Search for the cell housing the specified text and yield its (X, Y) center coordinate. 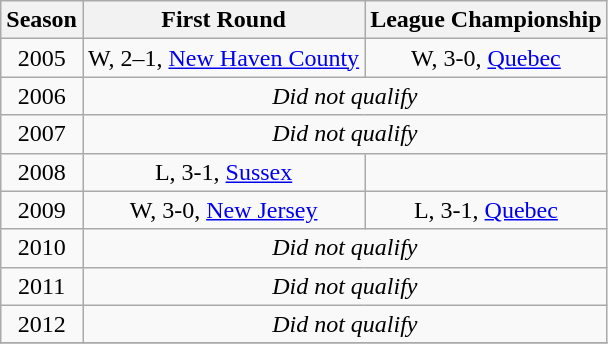
W, 2–1, New Haven County (223, 58)
2007 (42, 134)
W, 3-0, New Jersey (223, 210)
2011 (42, 286)
Season (42, 20)
2010 (42, 248)
L, 3-1, Quebec (486, 210)
L, 3-1, Sussex (223, 172)
2012 (42, 324)
2005 (42, 58)
2006 (42, 96)
First Round (223, 20)
2009 (42, 210)
2008 (42, 172)
League Championship (486, 20)
W, 3-0, Quebec (486, 58)
